Find where the given text appears and provide that cell's center as (X, Y) coordinate. 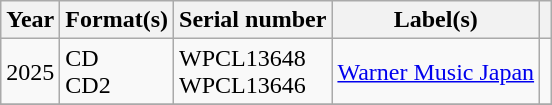
Format(s) (117, 20)
2025 (30, 72)
Label(s) (436, 20)
Year (30, 20)
CDCD2 (117, 72)
Serial number (253, 20)
Warner Music Japan (436, 72)
WPCL13648WPCL13646 (253, 72)
